Capture the cell that displays the provided text and extract its [X, Y] central coordinate. 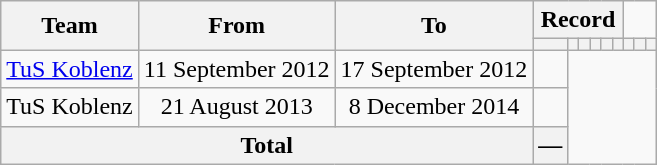
Total [267, 145]
8 December 2014 [434, 107]
From [236, 26]
Record [578, 20]
21 August 2013 [236, 107]
— [550, 145]
Team [70, 26]
11 September 2012 [236, 69]
17 September 2012 [434, 69]
To [434, 26]
